Provide the [x, y] coordinate of the cell's center where the given text is located.  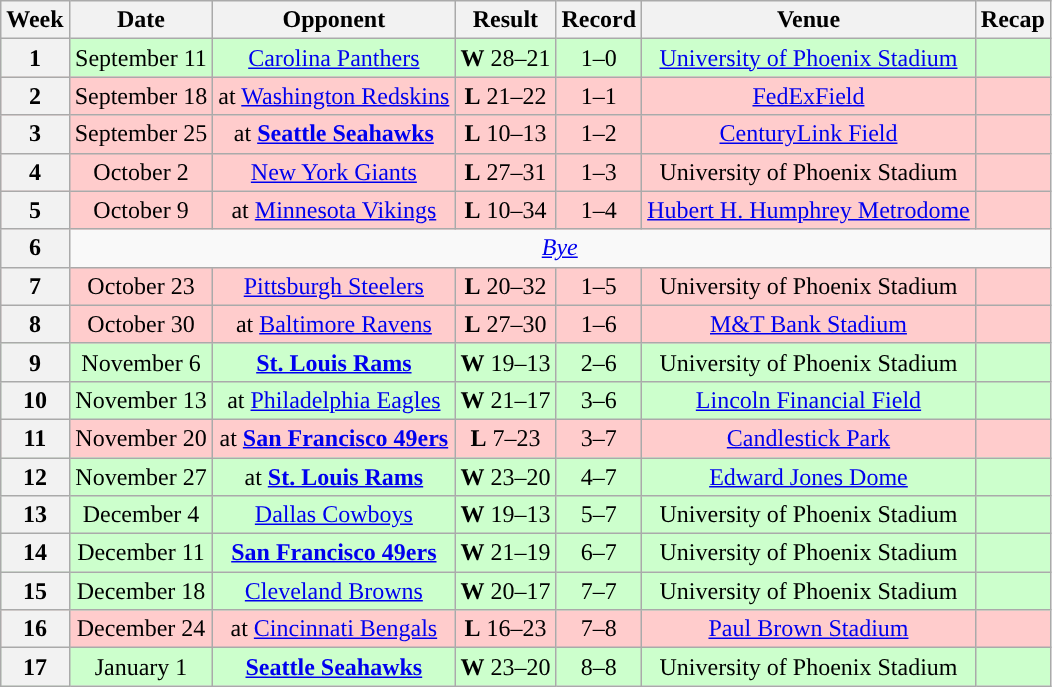
St. Louis Rams [334, 362]
Paul Brown Stadium [809, 629]
L 7–23 [506, 438]
November 27 [141, 477]
3–6 [599, 400]
1–0 [599, 58]
Edward Jones Dome [809, 477]
L 20–32 [506, 286]
W 21–19 [506, 553]
October 9 [141, 210]
January 1 [141, 667]
3–7 [599, 438]
11 [35, 438]
8–8 [599, 667]
L 27–31 [506, 172]
October 30 [141, 324]
Cleveland Browns [334, 591]
Lincoln Financial Field [809, 400]
FedExField [809, 96]
September 18 [141, 96]
M&T Bank Stadium [809, 324]
13 [35, 515]
14 [35, 553]
Pittsburgh Steelers [334, 286]
2–6 [599, 362]
December 11 [141, 553]
at Washington Redskins [334, 96]
at Cincinnati Bengals [334, 629]
9 [35, 362]
7–7 [599, 591]
4 [35, 172]
1–5 [599, 286]
Opponent [334, 20]
Venue [809, 20]
5–7 [599, 515]
L 21–22 [506, 96]
W 20–17 [506, 591]
4–7 [599, 477]
5 [35, 210]
November 20 [141, 438]
2 [35, 96]
October 2 [141, 172]
1 [35, 58]
November 6 [141, 362]
3 [35, 134]
Date [141, 20]
Candlestick Park [809, 438]
15 [35, 591]
7–8 [599, 629]
Hubert H. Humphrey Metrodome [809, 210]
1–2 [599, 134]
1–3 [599, 172]
December 18 [141, 591]
New York Giants [334, 172]
Result [506, 20]
at Minnesota Vikings [334, 210]
W 28–21 [506, 58]
1–1 [599, 96]
at St. Louis Rams [334, 477]
17 [35, 667]
at Baltimore Ravens [334, 324]
CenturyLink Field [809, 134]
October 23 [141, 286]
12 [35, 477]
L 27–30 [506, 324]
16 [35, 629]
L 10–13 [506, 134]
Seattle Seahawks [334, 667]
at Seattle Seahawks [334, 134]
at Philadelphia Eagles [334, 400]
San Francisco 49ers [334, 553]
Week [35, 20]
Record [599, 20]
W 21–17 [506, 400]
7 [35, 286]
December 24 [141, 629]
December 4 [141, 515]
6 [35, 248]
1–4 [599, 210]
Carolina Panthers [334, 58]
November 13 [141, 400]
Bye [560, 248]
September 11 [141, 58]
Dallas Cowboys [334, 515]
10 [35, 400]
8 [35, 324]
L 10–34 [506, 210]
at San Francisco 49ers [334, 438]
September 25 [141, 134]
Recap [1012, 20]
L 16–23 [506, 629]
6–7 [599, 553]
1–6 [599, 324]
